Find where the given text appears and provide that cell's center as (x, y) coordinate. 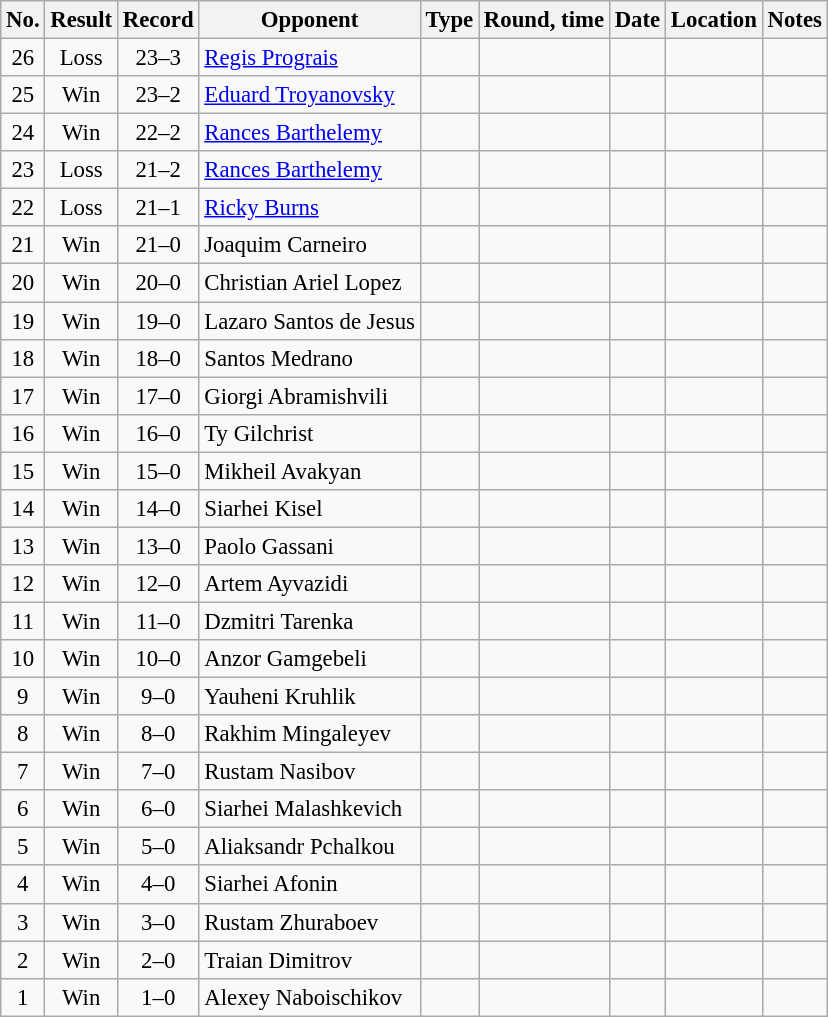
Lazaro Santos de Jesus (310, 321)
3–0 (158, 922)
Dzmitri Tarenka (310, 621)
20 (23, 283)
13–0 (158, 546)
Artem Ayvazidi (310, 584)
8–0 (158, 734)
Eduard Troyanovsky (310, 95)
14 (23, 509)
Type (449, 20)
15 (23, 471)
22–2 (158, 133)
10–0 (158, 659)
Giorgi Abramishvili (310, 396)
21–0 (158, 245)
21–1 (158, 208)
Round, time (544, 20)
7 (23, 772)
16 (23, 433)
Siarhei Malashkevich (310, 809)
Record (158, 20)
9–0 (158, 697)
15–0 (158, 471)
Traian Dimitrov (310, 960)
7–0 (158, 772)
23–3 (158, 58)
2 (23, 960)
Yauheni Kruhlik (310, 697)
5 (23, 847)
Date (637, 20)
Siarhei Afonin (310, 885)
Aliaksandr Pchalkou (310, 847)
21 (23, 245)
6 (23, 809)
Christian Ariel Lopez (310, 283)
Alexey Naboischikov (310, 997)
Opponent (310, 20)
Mikheil Avakyan (310, 471)
Rustam Zhuraboev (310, 922)
Ty Gilchrist (310, 433)
11 (23, 621)
4–0 (158, 885)
22 (23, 208)
6–0 (158, 809)
18–0 (158, 358)
17–0 (158, 396)
25 (23, 95)
Result (82, 20)
18 (23, 358)
24 (23, 133)
Anzor Gamgebeli (310, 659)
14–0 (158, 509)
9 (23, 697)
1–0 (158, 997)
2–0 (158, 960)
8 (23, 734)
Paolo Gassani (310, 546)
Location (714, 20)
19 (23, 321)
3 (23, 922)
1 (23, 997)
Joaquim Carneiro (310, 245)
No. (23, 20)
Regis Prograis (310, 58)
26 (23, 58)
11–0 (158, 621)
Ricky Burns (310, 208)
19–0 (158, 321)
23 (23, 170)
Rustam Nasibov (310, 772)
23–2 (158, 95)
12 (23, 584)
Santos Medrano (310, 358)
Siarhei Kisel (310, 509)
13 (23, 546)
Notes (794, 20)
5–0 (158, 847)
4 (23, 885)
17 (23, 396)
16–0 (158, 433)
20–0 (158, 283)
12–0 (158, 584)
Rakhim Mingaleyev (310, 734)
10 (23, 659)
21–2 (158, 170)
